Return the [X, Y] coordinate for the center point of the cell that contains the specified text.  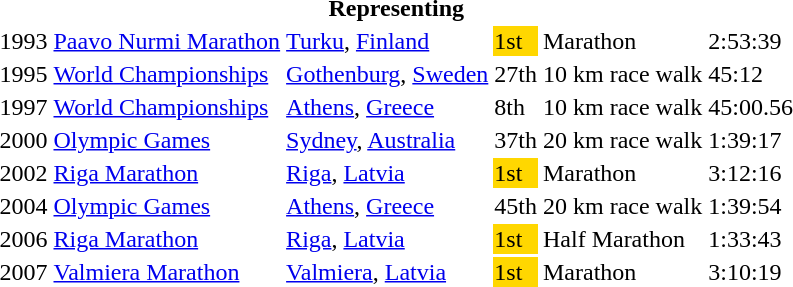
Valmiera, Latvia [388, 272]
Sydney, Australia [388, 140]
45th [516, 206]
Turku, Finland [388, 41]
27th [516, 74]
8th [516, 107]
Paavo Nurmi Marathon [167, 41]
Gothenburg, Sweden [388, 74]
Valmiera Marathon [167, 272]
Half Marathon [622, 239]
37th [516, 140]
